Detect which cell encompasses the target text, then output its (X, Y) center coordinate. 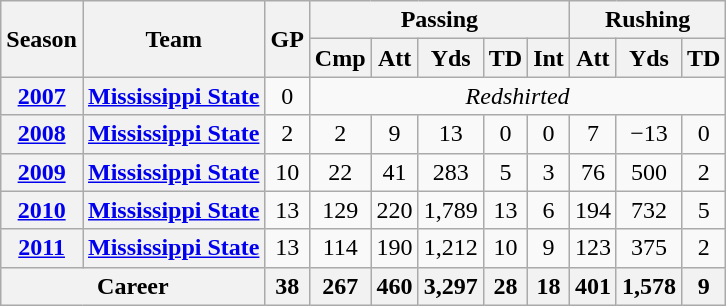
2010 (42, 210)
22 (340, 172)
Int (549, 58)
3,297 (450, 286)
2009 (42, 172)
3 (549, 172)
129 (340, 210)
41 (394, 172)
732 (648, 210)
194 (592, 210)
220 (394, 210)
2008 (42, 134)
1,212 (450, 248)
28 (505, 286)
500 (648, 172)
267 (340, 286)
Season (42, 39)
2007 (42, 96)
190 (394, 248)
6 (549, 210)
Redshirted (518, 96)
114 (340, 248)
Cmp (340, 58)
375 (648, 248)
1,789 (450, 210)
Passing (439, 20)
Team (173, 39)
76 (592, 172)
123 (592, 248)
−13 (648, 134)
2011 (42, 248)
18 (549, 286)
401 (592, 286)
Rushing (648, 20)
Career (133, 286)
1,578 (648, 286)
7 (592, 134)
460 (394, 286)
38 (287, 286)
GP (287, 39)
283 (450, 172)
